Scan for the cell matching the given text and deliver its [X, Y] coordinate at center. 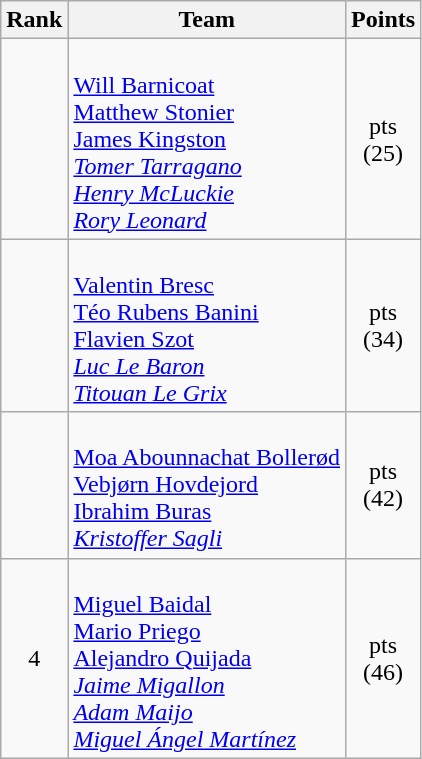
Valentin BrescTéo Rubens BaniniFlavien SzotLuc Le BaronTitouan Le Grix [207, 326]
Points [384, 20]
pts(46) [384, 658]
Team [207, 20]
pts(34) [384, 326]
Will BarnicoatMatthew StonierJames KingstonTomer TarraganoHenry McLuckieRory Leonard [207, 139]
Miguel BaidalMario PriegoAlejandro QuijadaJaime MigallonAdam MaijoMiguel Ángel Martínez [207, 658]
Moa Abounnachat BollerødVebjørn HovdejordIbrahim BurasKristoffer Sagli [207, 485]
Rank [34, 20]
4 [34, 658]
pts(25) [384, 139]
pts(42) [384, 485]
